Identify which cell holds the provided text, then report its [X, Y] central coordinate. 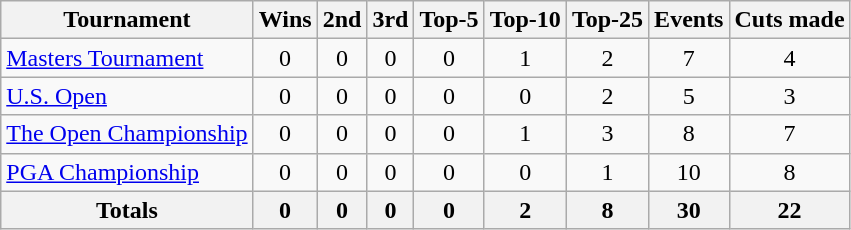
10 [689, 172]
Top-25 [607, 20]
Masters Tournament [127, 58]
Top-10 [525, 20]
Events [689, 20]
3rd [390, 20]
Totals [127, 210]
4 [790, 58]
Top-5 [449, 20]
30 [689, 210]
U.S. Open [127, 96]
2nd [342, 20]
5 [689, 96]
The Open Championship [127, 134]
Tournament [127, 20]
22 [790, 210]
Cuts made [790, 20]
Wins [285, 20]
PGA Championship [127, 172]
